Return the [X, Y] coordinate for the center point of the cell that contains the specified text.  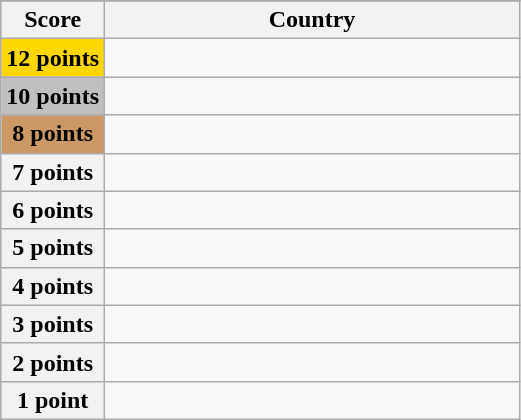
2 points [53, 362]
3 points [53, 324]
10 points [53, 96]
1 point [53, 400]
6 points [53, 210]
Country [312, 20]
7 points [53, 172]
12 points [53, 58]
8 points [53, 134]
Score [53, 20]
5 points [53, 248]
4 points [53, 286]
